Identify which cell holds the provided text, then report its [X, Y] central coordinate. 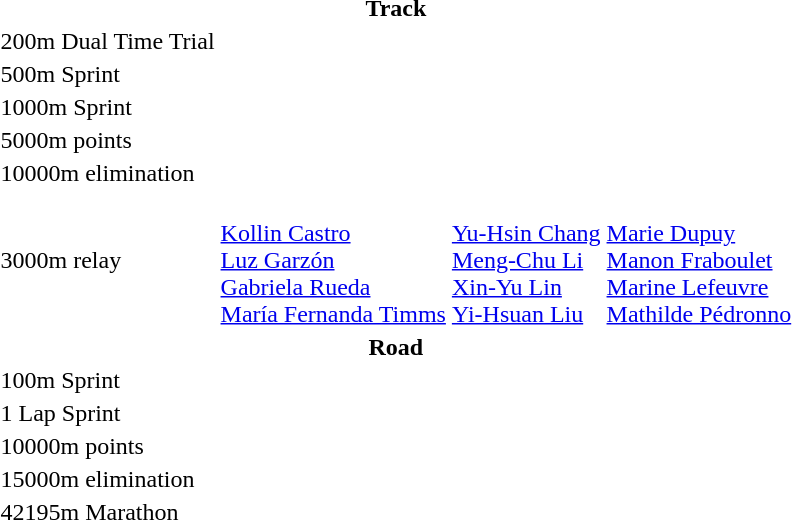
Kollin CastroLuz GarzónGabriela RuedaMaría Fernanda Timms [333, 260]
Yu-Hsin ChangMeng-Chu LiXin-Yu LinYi-Hsuan Liu [526, 260]
